Identify which cell holds the provided text, then report its (x, y) central coordinate. 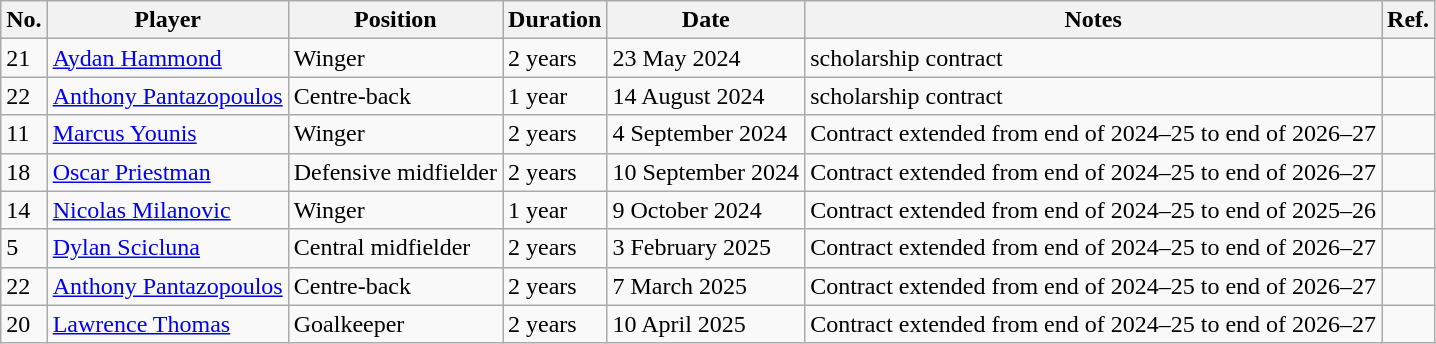
Aydan Hammond (168, 58)
No. (24, 20)
11 (24, 134)
7 March 2025 (706, 286)
14 August 2024 (706, 96)
Notes (1094, 20)
4 September 2024 (706, 134)
9 October 2024 (706, 210)
10 April 2025 (706, 324)
20 (24, 324)
Marcus Younis (168, 134)
Position (395, 20)
Lawrence Thomas (168, 324)
Player (168, 20)
3 February 2025 (706, 248)
23 May 2024 (706, 58)
18 (24, 172)
Nicolas Milanovic (168, 210)
Central midfielder (395, 248)
Dylan Scicluna (168, 248)
Oscar Priestman (168, 172)
Date (706, 20)
5 (24, 248)
14 (24, 210)
Duration (555, 20)
Defensive midfielder (395, 172)
Goalkeeper (395, 324)
10 September 2024 (706, 172)
21 (24, 58)
Contract extended from end of 2024–25 to end of 2025–26 (1094, 210)
Ref. (1408, 20)
